For the text-containing cell, return its midpoint in (x, y) coordinate format. 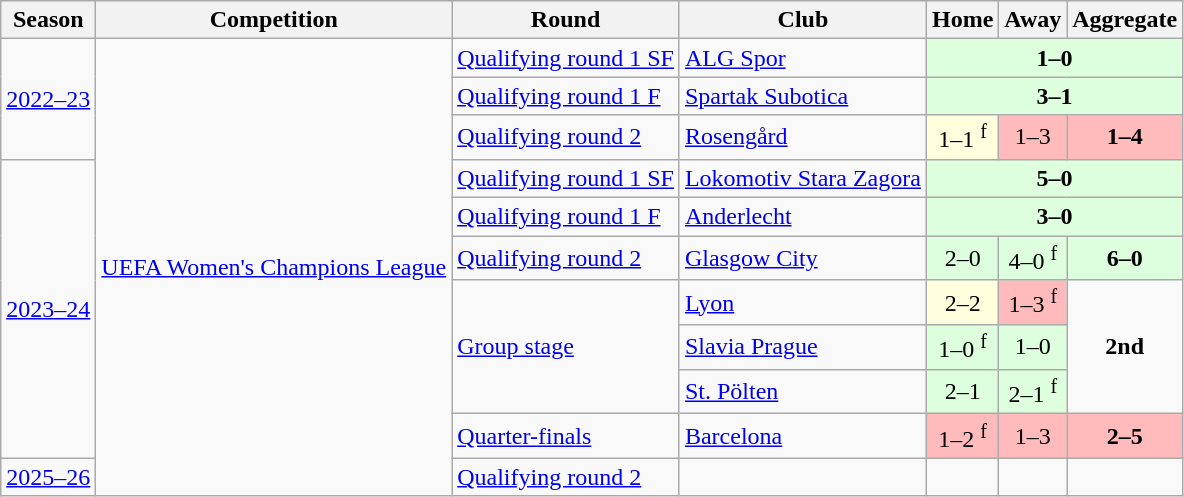
2023–24 (48, 308)
1–0 f (962, 348)
2nd (1125, 347)
6–0 (1125, 258)
2–1 f (1033, 392)
1–4 (1125, 138)
ALG Spor (802, 58)
2–0 (962, 258)
Season (48, 20)
Glasgow City (802, 258)
Spartak Subotica (802, 96)
UEFA Women's Champions League (274, 268)
Quarter-finals (566, 436)
2–2 (962, 302)
5–0 (1054, 178)
Competition (274, 20)
1–2 f (962, 436)
Anderlecht (802, 217)
Home (962, 20)
Aggregate (1125, 20)
1–3 f (1033, 302)
Lokomotiv Stara Zagora (802, 178)
Away (1033, 20)
1–1 f (962, 138)
3–0 (1054, 217)
2–1 (962, 392)
2025–26 (48, 477)
4–0 f (1033, 258)
Group stage (566, 347)
Round (566, 20)
St. Pölten (802, 392)
Slavia Prague (802, 348)
2–5 (1125, 436)
Lyon (802, 302)
2022–23 (48, 100)
Barcelona (802, 436)
Rosengård (802, 138)
3–1 (1054, 96)
Club (802, 20)
